Pinpoint the cell where the given text exists, returning its [x, y] midpoint coordinate. 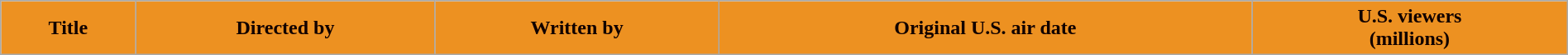
Written by [577, 28]
U.S. viewers(millions) [1410, 28]
Directed by [285, 28]
Original U.S. air date [985, 28]
Title [68, 28]
